Search for the cell housing the specified text and yield its (X, Y) center coordinate. 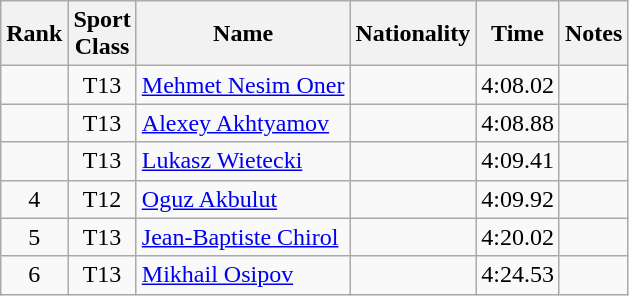
6 (34, 275)
Lukasz Wietecki (243, 161)
4 (34, 199)
Nationality (413, 34)
4:08.88 (518, 123)
5 (34, 237)
Oguz Akbulut (243, 199)
4:20.02 (518, 237)
Rank (34, 34)
Time (518, 34)
Name (243, 34)
Jean-Baptiste Chirol (243, 237)
4:09.92 (518, 199)
SportClass (102, 34)
4:08.02 (518, 85)
4:24.53 (518, 275)
Mikhail Osipov (243, 275)
Alexey Akhtyamov (243, 123)
T12 (102, 199)
4:09.41 (518, 161)
Mehmet Nesim Oner (243, 85)
Notes (593, 34)
